Detect which cell encompasses the target text, then output its [X, Y] center coordinate. 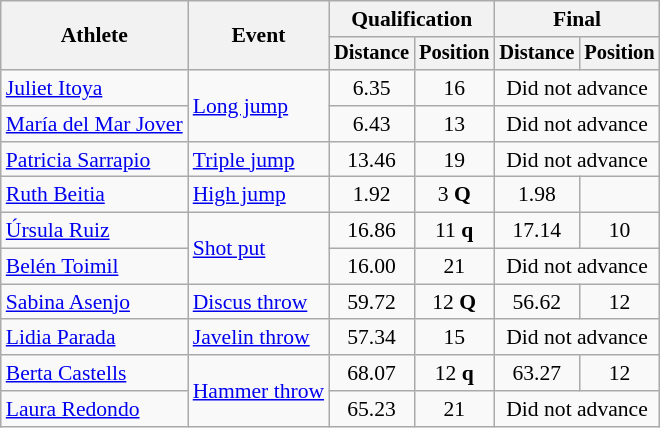
6.43 [372, 124]
57.34 [372, 338]
Final [576, 19]
13 [454, 124]
Discus throw [258, 302]
11 q [454, 231]
12 q [454, 373]
Event [258, 36]
1.92 [372, 195]
16.00 [372, 267]
Qualification [412, 19]
12 Q [454, 302]
16 [454, 88]
59.72 [372, 302]
1.98 [536, 195]
56.62 [536, 302]
15 [454, 338]
Athlete [94, 36]
High jump [258, 195]
Juliet Itoya [94, 88]
Lidia Parada [94, 338]
Berta Castells [94, 373]
Belén Toimil [94, 267]
María del Mar Jover [94, 124]
6.35 [372, 88]
16.86 [372, 231]
13.46 [372, 160]
Laura Redondo [94, 409]
3 Q [454, 195]
10 [619, 231]
Long jump [258, 106]
68.07 [372, 373]
Úrsula Ruiz [94, 231]
Javelin throw [258, 338]
Hammer throw [258, 390]
Sabina Asenjo [94, 302]
65.23 [372, 409]
17.14 [536, 231]
Patricia Sarrapio [94, 160]
Shot put [258, 248]
Triple jump [258, 160]
63.27 [536, 373]
Ruth Beitia [94, 195]
19 [454, 160]
